Output the [X, Y] coordinate of the center of the cell containing the given text.  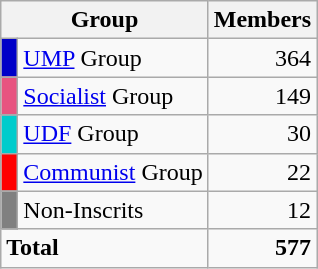
Members [262, 20]
30 [262, 134]
Group [104, 20]
Total [104, 248]
UDF Group [113, 134]
12 [262, 210]
577 [262, 248]
Socialist Group [113, 96]
364 [262, 58]
Non-Inscrits [113, 210]
149 [262, 96]
22 [262, 172]
UMP Group [113, 58]
Communist Group [113, 172]
